Search for the cell housing the specified text and yield its [X, Y] center coordinate. 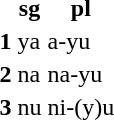
ya [30, 41]
na [30, 74]
